Output the (X, Y) coordinate of the center of the cell containing the given text.  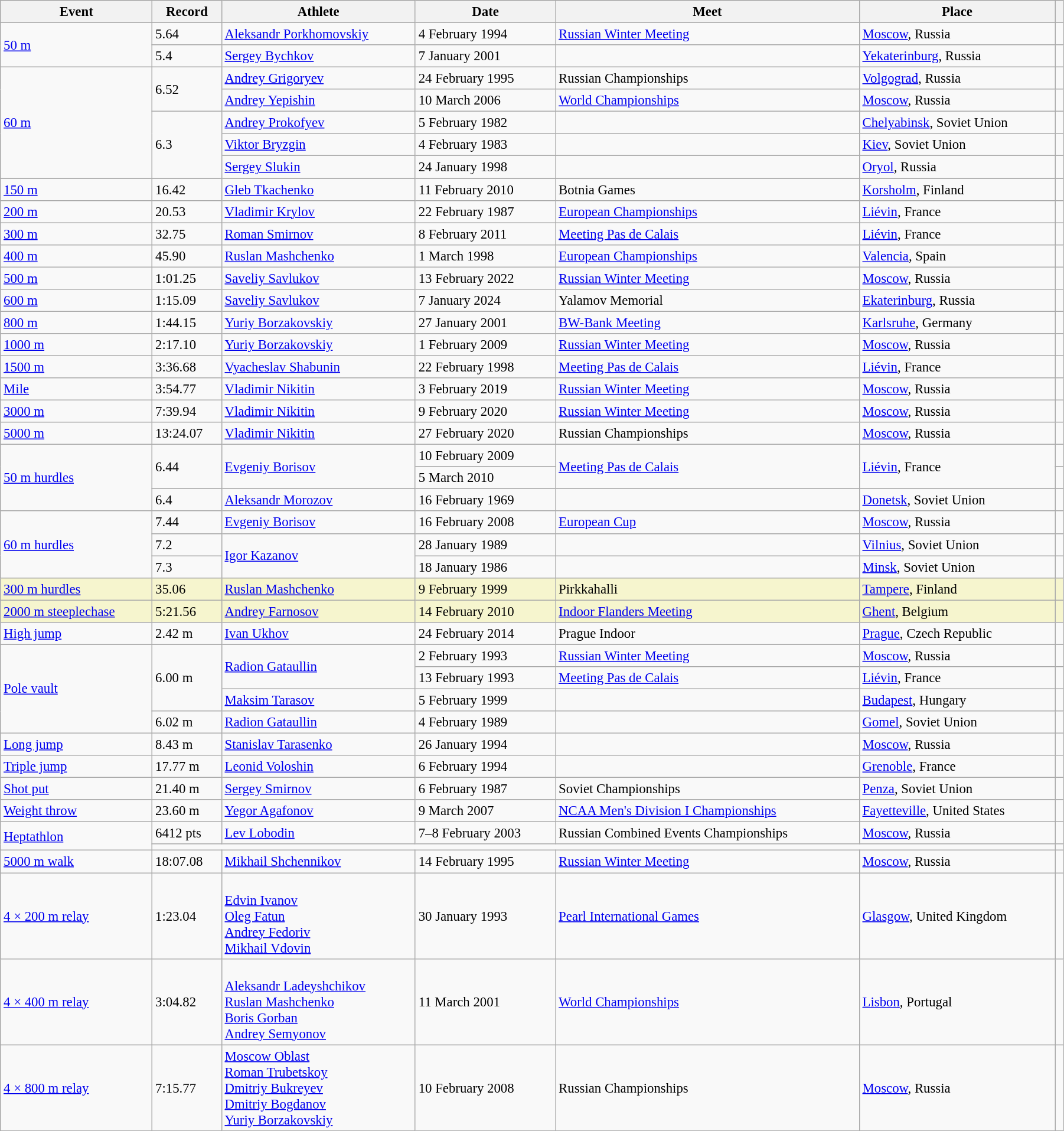
21.40 m (187, 789)
1:23.04 (187, 916)
7–8 February 2003 (485, 833)
17.77 m (187, 767)
13 February 2022 (485, 278)
Pirkkahalli (707, 589)
5 February 1999 (485, 700)
11 February 2010 (485, 190)
Edvin IvanovOleg FatunAndrey FedorivMikhail Vdovin (318, 916)
35.06 (187, 589)
3 February 2019 (485, 389)
Igor Kazanov (318, 555)
6412 pts (187, 833)
13 February 1993 (485, 678)
Penza, Soviet Union (957, 789)
Andrey Prokofyev (318, 123)
Mile (77, 389)
Aleksandr LadeyshchikovRuslan MashchenkoBoris GorbanAndrey Semyonov (318, 1002)
Vyacheslav Shabunin (318, 367)
6.00 m (187, 678)
1500 m (77, 367)
Ghent, Belgium (957, 611)
11 March 2001 (485, 1002)
Prague Indoor (707, 634)
8 February 2011 (485, 234)
7.2 (187, 545)
5 February 1982 (485, 123)
Tampere, Finland (957, 589)
60 m (77, 123)
22 February 1987 (485, 211)
Fayetteville, United States (957, 811)
Yekaterinburg, Russia (957, 56)
300 m (77, 234)
Stanislav Tarasenko (318, 745)
27 February 2020 (485, 434)
Lisbon, Portugal (957, 1002)
Vladimir Krylov (318, 211)
High jump (77, 634)
Gleb Tkachenko (318, 190)
8.43 m (187, 745)
150 m (77, 190)
Triple jump (77, 767)
Shot put (77, 789)
5.64 (187, 34)
Korsholm, Finland (957, 190)
Minsk, Soviet Union (957, 567)
10 March 2006 (485, 100)
Russian Combined Events Championships (707, 833)
24 January 1998 (485, 167)
16.42 (187, 190)
Valencia, Spain (957, 256)
Botnia Games (707, 190)
500 m (77, 278)
Maksim Tarasov (318, 700)
60 m hurdles (77, 545)
24 February 1995 (485, 79)
3000 m (77, 412)
2000 m steeplechase (77, 611)
Yegor Agafonov (318, 811)
Budapest, Hungary (957, 700)
Andrey Farnosov (318, 611)
Sergey Bychkov (318, 56)
Donetsk, Soviet Union (957, 500)
Prague, Czech Republic (957, 634)
4 February 1994 (485, 34)
1 February 2009 (485, 345)
BW-Bank Meeting (707, 322)
Andrey Grigoryev (318, 79)
3:04.82 (187, 1002)
European Cup (707, 523)
10 February 2009 (485, 456)
Soviet Championships (707, 789)
Event (77, 12)
400 m (77, 256)
7 January 2024 (485, 301)
Date (485, 12)
5.4 (187, 56)
Pearl International Games (707, 916)
Indoor Flanders Meeting (707, 611)
2:17.10 (187, 345)
5 March 2010 (485, 478)
6.3 (187, 145)
50 m (77, 45)
9 March 2007 (485, 811)
6.52 (187, 90)
Gomel, Soviet Union (957, 722)
Andrey Yepishin (318, 100)
800 m (77, 322)
5000 m walk (77, 862)
Yalamov Memorial (707, 301)
10 February 2008 (485, 1088)
7.44 (187, 523)
9 February 1999 (485, 589)
1:01.25 (187, 278)
14 February 2010 (485, 611)
32.75 (187, 234)
2 February 1993 (485, 656)
Mikhail Shchennikov (318, 862)
28 January 1989 (485, 545)
1:44.15 (187, 322)
6.02 m (187, 722)
Ivan Ukhov (318, 634)
Long jump (77, 745)
16 February 2008 (485, 523)
Volgograd, Russia (957, 79)
23.60 m (187, 811)
6.4 (187, 500)
18:07.08 (187, 862)
18 January 1986 (485, 567)
4 February 1983 (485, 145)
4 × 800 m relay (77, 1088)
45.90 (187, 256)
Ekaterinburg, Russia (957, 301)
1 March 1998 (485, 256)
Chelyabinsk, Soviet Union (957, 123)
Oryol, Russia (957, 167)
4 February 1989 (485, 722)
7:39.94 (187, 412)
24 February 2014 (485, 634)
16 February 1969 (485, 500)
Heptathlon (77, 836)
Glasgow, United Kingdom (957, 916)
4 × 400 m relay (77, 1002)
Karlsruhe, Germany (957, 322)
Viktor Bryzgin (318, 145)
26 January 1994 (485, 745)
Meet (707, 12)
Aleksandr Morozov (318, 500)
Sergey Slukin (318, 167)
20.53 (187, 211)
Athlete (318, 12)
4 × 200 m relay (77, 916)
Kiev, Soviet Union (957, 145)
300 m hurdles (77, 589)
Place (957, 12)
Roman Smirnov (318, 234)
Aleksandr Porkhomovskiy (318, 34)
7.3 (187, 567)
Pole vault (77, 689)
1:15.09 (187, 301)
Moscow OblastRoman TrubetskoyDmitriy BukreyevDmitriy BogdanovYuriy Borzakovskiy (318, 1088)
14 February 1995 (485, 862)
7 January 2001 (485, 56)
Vilnius, Soviet Union (957, 545)
6 February 1994 (485, 767)
2.42 m (187, 634)
7:15.77 (187, 1088)
22 February 1998 (485, 367)
13:24.07 (187, 434)
27 January 2001 (485, 322)
Grenoble, France (957, 767)
5:21.56 (187, 611)
3:36.68 (187, 367)
1000 m (77, 345)
Sergey Smirnov (318, 789)
Leonid Voloshin (318, 767)
6.44 (187, 467)
30 January 1993 (485, 916)
50 m hurdles (77, 478)
200 m (77, 211)
Lev Lobodin (318, 833)
9 February 2020 (485, 412)
600 m (77, 301)
5000 m (77, 434)
6 February 1987 (485, 789)
NCAA Men's Division I Championships (707, 811)
3:54.77 (187, 389)
Weight throw (77, 811)
Record (187, 12)
